Return the [x, y] coordinate for the center point of the cell that contains the specified text.  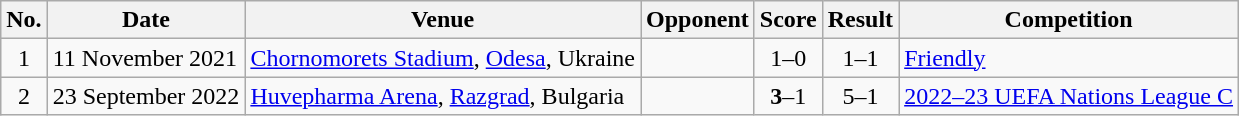
1–0 [788, 58]
Date [146, 20]
Huvepharma Arena, Razgrad, Bulgaria [443, 96]
Opponent [698, 20]
Friendly [1069, 58]
11 November 2021 [146, 58]
1 [24, 58]
23 September 2022 [146, 96]
1–1 [860, 58]
2 [24, 96]
Score [788, 20]
Competition [1069, 20]
Venue [443, 20]
Chornomorets Stadium, Odesa, Ukraine [443, 58]
5–1 [860, 96]
2022–23 UEFA Nations League C [1069, 96]
No. [24, 20]
Result [860, 20]
3–1 [788, 96]
